Provide the [x, y] coordinate of the cell's center where the given text is located.  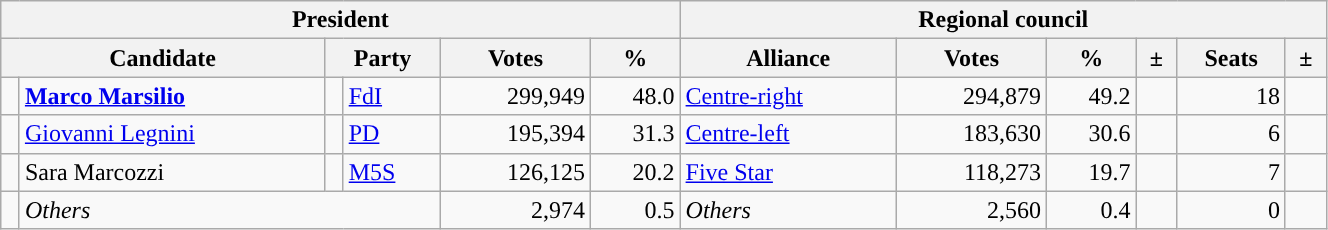
PD [392, 134]
Regional council [1003, 20]
49.2 [1092, 96]
7 [1232, 172]
126,125 [516, 172]
299,949 [516, 96]
195,394 [516, 134]
Five Star [788, 172]
Seats [1232, 58]
0.5 [636, 210]
18 [1232, 96]
2,560 [971, 210]
0.4 [1092, 210]
Candidate [163, 58]
Alliance [788, 58]
19.7 [1092, 172]
31.3 [636, 134]
6 [1232, 134]
183,630 [971, 134]
FdI [392, 96]
20.2 [636, 172]
118,273 [971, 172]
Sara Marcozzi [172, 172]
30.6 [1092, 134]
Centre-left [788, 134]
2,974 [516, 210]
Giovanni Legnini [172, 134]
294,879 [971, 96]
Centre-right [788, 96]
M5S [392, 172]
0 [1232, 210]
48.0 [636, 96]
Party [383, 58]
President [340, 20]
Marco Marsilio [172, 96]
